Find where the given text appears and provide that cell's center as (x, y) coordinate. 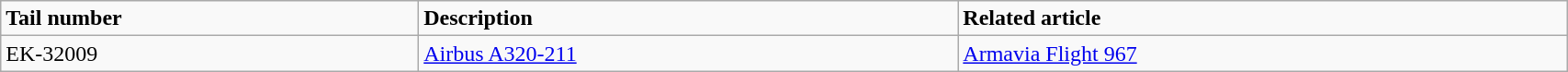
Related article (1262, 18)
Airbus A320-211 (689, 54)
Armavia Flight 967 (1262, 54)
Tail number (209, 18)
Description (689, 18)
EK-32009 (209, 54)
